Pinpoint the cell where the given text exists, returning its [X, Y] midpoint coordinate. 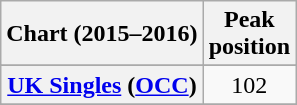
UK Singles (OCC) [102, 85]
Chart (2015–2016) [102, 34]
Peakposition [249, 34]
102 [249, 85]
